Extract the (x, y) coordinate from the center of the cell holding the provided text.  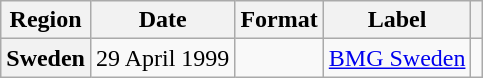
Date (162, 20)
29 April 1999 (162, 58)
Region (46, 20)
Label (397, 20)
Format (279, 20)
BMG Sweden (397, 58)
Sweden (46, 58)
